Pinpoint the cell where the given text exists, returning its (X, Y) midpoint coordinate. 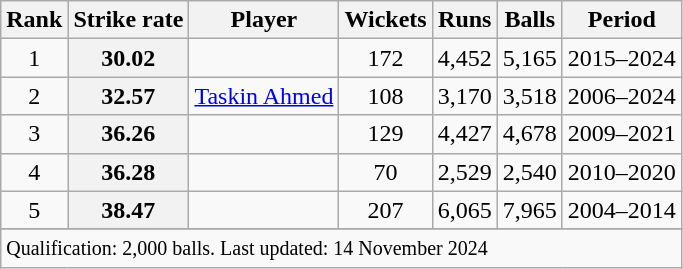
Strike rate (128, 20)
2 (34, 96)
Taskin Ahmed (264, 96)
207 (386, 210)
70 (386, 172)
Rank (34, 20)
2009–2021 (622, 134)
7,965 (530, 210)
2004–2014 (622, 210)
172 (386, 58)
4,427 (464, 134)
Qualification: 2,000 balls. Last updated: 14 November 2024 (342, 248)
2,529 (464, 172)
1 (34, 58)
30.02 (128, 58)
2006–2024 (622, 96)
Wickets (386, 20)
5 (34, 210)
Balls (530, 20)
36.28 (128, 172)
5,165 (530, 58)
36.26 (128, 134)
3,170 (464, 96)
4,452 (464, 58)
4 (34, 172)
6,065 (464, 210)
129 (386, 134)
2015–2024 (622, 58)
2,540 (530, 172)
3 (34, 134)
Period (622, 20)
32.57 (128, 96)
108 (386, 96)
Runs (464, 20)
3,518 (530, 96)
2010–2020 (622, 172)
Player (264, 20)
4,678 (530, 134)
38.47 (128, 210)
